For the text-containing cell, return its midpoint in (X, Y) coordinate format. 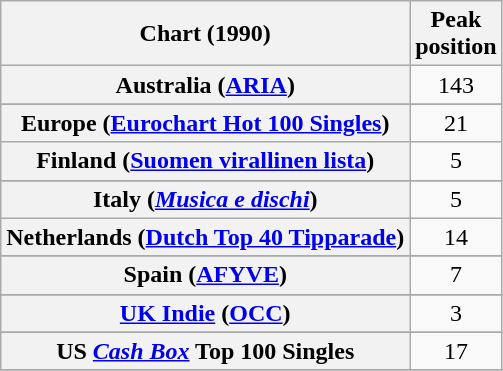
7 (456, 275)
Australia (ARIA) (206, 85)
21 (456, 123)
Chart (1990) (206, 34)
Italy (Musica e dischi) (206, 199)
14 (456, 237)
3 (456, 313)
Netherlands (Dutch Top 40 Tipparade) (206, 237)
Finland (Suomen virallinen lista) (206, 161)
Peakposition (456, 34)
UK Indie (OCC) (206, 313)
US Cash Box Top 100 Singles (206, 351)
17 (456, 351)
Spain (AFYVE) (206, 275)
Europe (Eurochart Hot 100 Singles) (206, 123)
143 (456, 85)
